Return [x, y] of the center of cell containing provided text 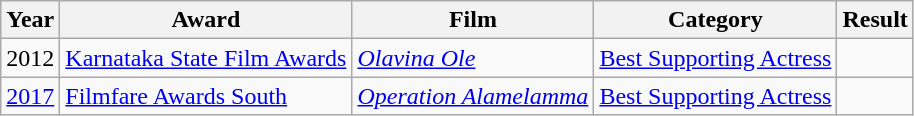
Karnataka State Film Awards [206, 58]
Award [206, 20]
Operation Alamelamma [473, 96]
Olavina Ole [473, 58]
2012 [30, 58]
Result [875, 20]
Category [716, 20]
Film [473, 20]
2017 [30, 96]
Filmfare Awards South [206, 96]
Year [30, 20]
